Return [X, Y] of the center of cell containing provided text 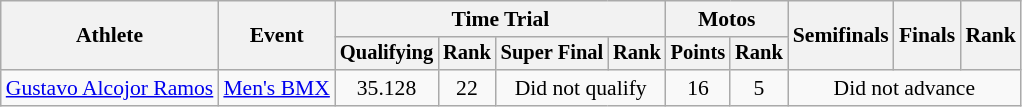
Semifinals [841, 36]
Motos [727, 19]
22 [467, 88]
Athlete [110, 36]
5 [759, 88]
Finals [928, 36]
Gustavo Alcojor Ramos [110, 88]
Time Trial [500, 19]
Did not advance [904, 88]
Super Final [552, 54]
Event [276, 36]
16 [698, 88]
Points [698, 54]
Qualifying [386, 54]
35.128 [386, 88]
Did not qualify [581, 88]
Men's BMX [276, 88]
